Determine the [X, Y] coordinate at the center of the cell enclosing the given text.  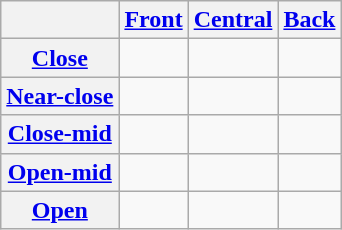
Close [60, 58]
Open [60, 210]
Close-mid [60, 134]
Central [233, 20]
Open-mid [60, 172]
Back [310, 20]
Front [154, 20]
Near-close [60, 96]
